Detect which cell encompasses the target text, then output its [X, Y] center coordinate. 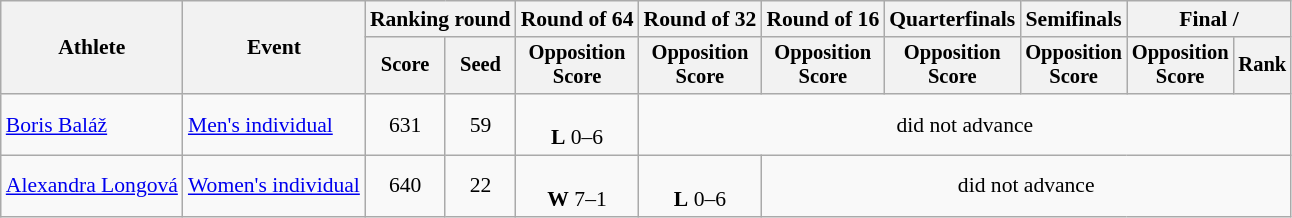
Seed [480, 66]
640 [406, 186]
631 [406, 124]
Round of 16 [822, 19]
Athlete [92, 48]
Boris Baláž [92, 124]
Semifinals [1074, 19]
Alexandra Longová [92, 186]
Quarterfinals [952, 19]
Round of 32 [700, 19]
Women's individual [274, 186]
Event [274, 48]
Final / [1209, 19]
Round of 64 [578, 19]
22 [480, 186]
Men's individual [274, 124]
Ranking round [440, 19]
W 7–1 [578, 186]
Score [406, 66]
Rank [1262, 66]
59 [480, 124]
